Extract the (x, y) coordinate from the center of the cell holding the provided text.  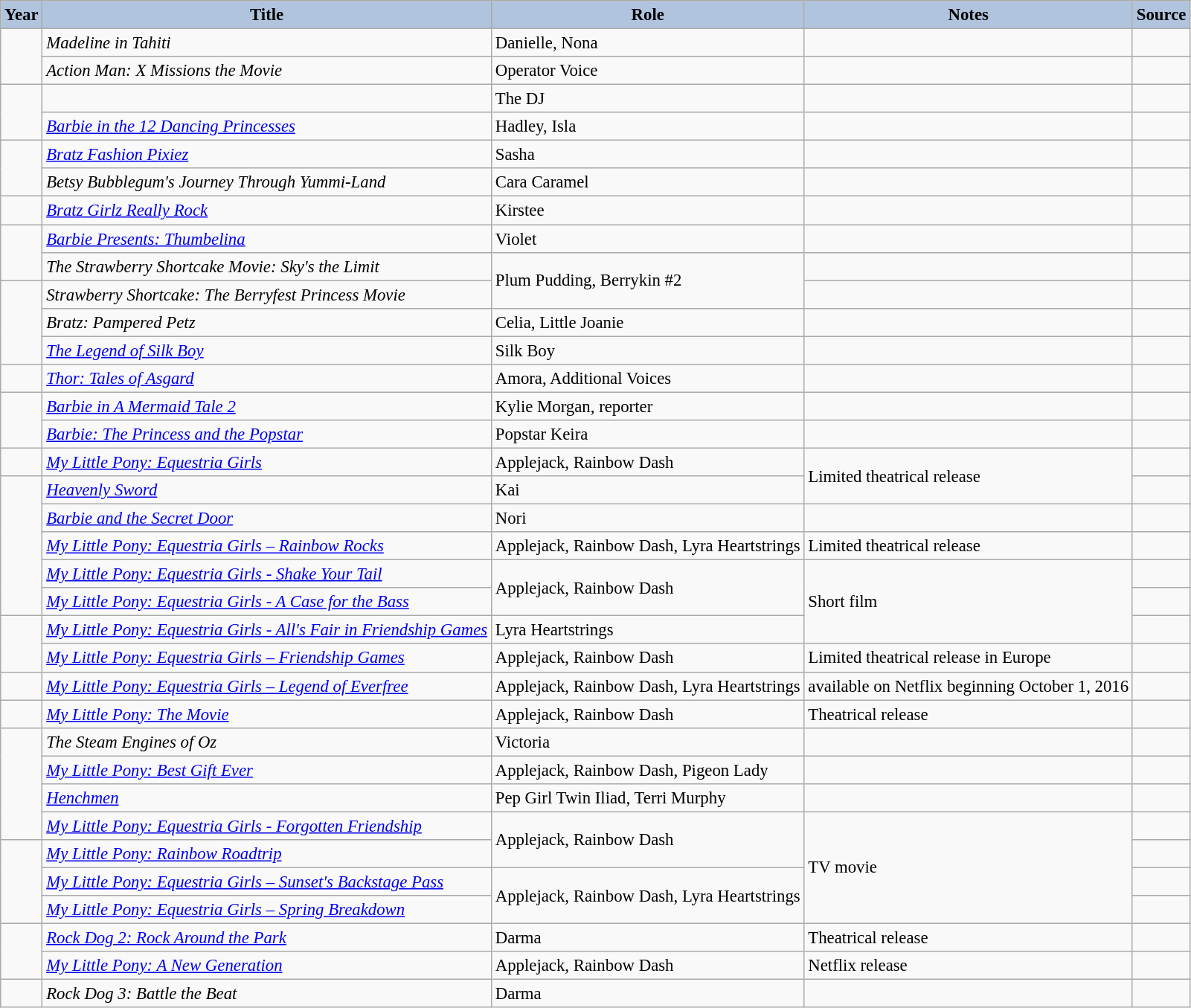
Kai (647, 490)
Operator Voice (647, 71)
The Steam Engines of Oz (267, 742)
Thor: Tales of Asgard (267, 379)
Rock Dog 3: Battle the Beat (267, 994)
Popstar Keira (647, 434)
Hadley, Isla (647, 126)
The Strawberry Shortcake Movie: Sky's the Limit (267, 266)
Danielle, Nona (647, 43)
My Little Pony: Rainbow Roadtrip (267, 854)
My Little Pony: Equestria Girls - A Case for the Bass (267, 602)
Betsy Bubblegum's Journey Through Yummi-Land (267, 182)
Lyra Heartstrings (647, 630)
Limited theatrical release in Europe (969, 658)
Kirstee (647, 211)
Barbie in A Mermaid Tale 2 (267, 406)
Silk Boy (647, 350)
My Little Pony: Equestria Girls - Forgotten Friendship (267, 826)
My Little Pony: Equestria Girls – Sunset's Backstage Pass (267, 882)
Amora, Additional Voices (647, 379)
My Little Pony: Equestria Girls – Spring Breakdown (267, 910)
The DJ (647, 99)
Barbie Presents: Thumbelina (267, 239)
Bratz Fashion Pixiez (267, 155)
Violet (647, 239)
Victoria (647, 742)
My Little Pony: Equestria Girls - Shake Your Tail (267, 574)
Barbie in the 12 Dancing Princesses (267, 126)
The Legend of Silk Boy (267, 350)
Nori (647, 519)
Plum Pudding, Berrykin #2 (647, 280)
Cara Caramel (647, 182)
Barbie and the Secret Door (267, 519)
Madeline in Tahiti (267, 43)
TV movie (969, 867)
Source (1160, 15)
Role (647, 15)
Henchmen (267, 798)
Year (22, 15)
Barbie: The Princess and the Popstar (267, 434)
Action Man: X Missions the Movie (267, 71)
Notes (969, 15)
My Little Pony: Equestria Girls (267, 462)
Bratz: Pampered Petz (267, 322)
My Little Pony: Equestria Girls – Rainbow Rocks (267, 546)
Pep Girl Twin Iliad, Terri Murphy (647, 798)
Netflix release (969, 966)
Celia, Little Joanie (647, 322)
My Little Pony: Best Gift Ever (267, 770)
Title (267, 15)
Short film (969, 603)
My Little Pony: A New Generation (267, 966)
Strawberry Shortcake: The Berryfest Princess Movie (267, 295)
My Little Pony: Equestria Girls – Legend of Everfree (267, 686)
My Little Pony: Equestria Girls – Friendship Games (267, 658)
Heavenly Sword (267, 490)
Applejack, Rainbow Dash, Pigeon Lady (647, 770)
Bratz Girlz Really Rock (267, 211)
My Little Pony: The Movie (267, 714)
My Little Pony: Equestria Girls - All's Fair in Friendship Games (267, 630)
Rock Dog 2: Rock Around the Park (267, 938)
Sasha (647, 155)
available on Netflix beginning October 1, 2016 (969, 686)
Kylie Morgan, reporter (647, 406)
